Determine the [x, y] coordinate at the center of the cell enclosing the given text.  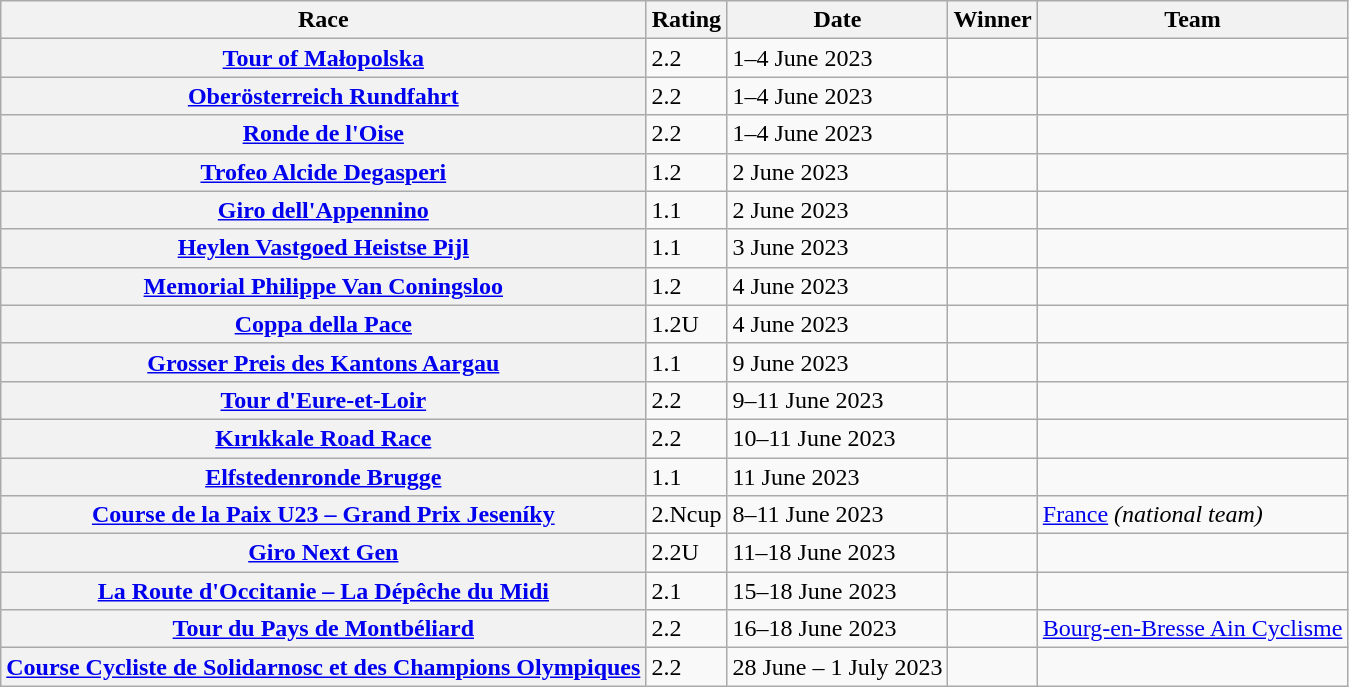
9 June 2023 [838, 362]
Kırıkkale Road Race [324, 438]
Elfstedenronde Brugge [324, 477]
Rating [686, 20]
Winner [992, 20]
11 June 2023 [838, 477]
1.2U [686, 324]
Course de la Paix U23 – Grand Prix Jeseníky [324, 515]
3 June 2023 [838, 248]
Trofeo Alcide Degasperi [324, 172]
Bourg-en-Bresse Ain Cyclisme [1192, 629]
Tour of Małopolska [324, 58]
Giro Next Gen [324, 553]
France (national team) [1192, 515]
Tour du Pays de Montbéliard [324, 629]
15–18 June 2023 [838, 591]
16–18 June 2023 [838, 629]
Heylen Vastgoed Heistse Pijl [324, 248]
11–18 June 2023 [838, 553]
2.2U [686, 553]
Course Cycliste de Solidarnosc et des Champions Olympiques [324, 667]
Coppa della Pace [324, 324]
10–11 June 2023 [838, 438]
Ronde de l'Oise [324, 134]
Giro dell'Appennino [324, 210]
Oberösterreich Rundfahrt [324, 96]
8–11 June 2023 [838, 515]
28 June – 1 July 2023 [838, 667]
Grosser Preis des Kantons Aargau [324, 362]
2.Ncup [686, 515]
Tour d'Eure-et-Loir [324, 400]
La Route d'Occitanie – La Dépêche du Midi [324, 591]
Team [1192, 20]
Date [838, 20]
2.1 [686, 591]
Memorial Philippe Van Coningsloo [324, 286]
9–11 June 2023 [838, 400]
Race [324, 20]
